Find where the given text appears and provide that cell's center as (X, Y) coordinate. 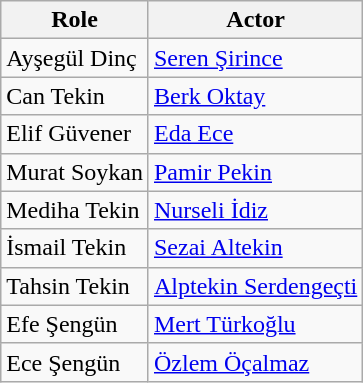
Ece Şengün (75, 362)
Seren Şirince (255, 58)
Role (75, 20)
Pamir Pekin (255, 172)
Can Tekin (75, 96)
İsmail Tekin (75, 248)
Eda Ece (255, 134)
Mert Türkoğlu (255, 324)
Elif Güvener (75, 134)
Ayşegül Dinç (75, 58)
Murat Soykan (75, 172)
Nurseli İdiz (255, 210)
Özlem Öçalmaz (255, 362)
Efe Şengün (75, 324)
Alptekin Serdengeçti (255, 286)
Berk Oktay (255, 96)
Actor (255, 20)
Mediha Tekin (75, 210)
Tahsin Tekin (75, 286)
Sezai Altekin (255, 248)
